Locate the cell with the specified text and output its (x, y) center coordinate. 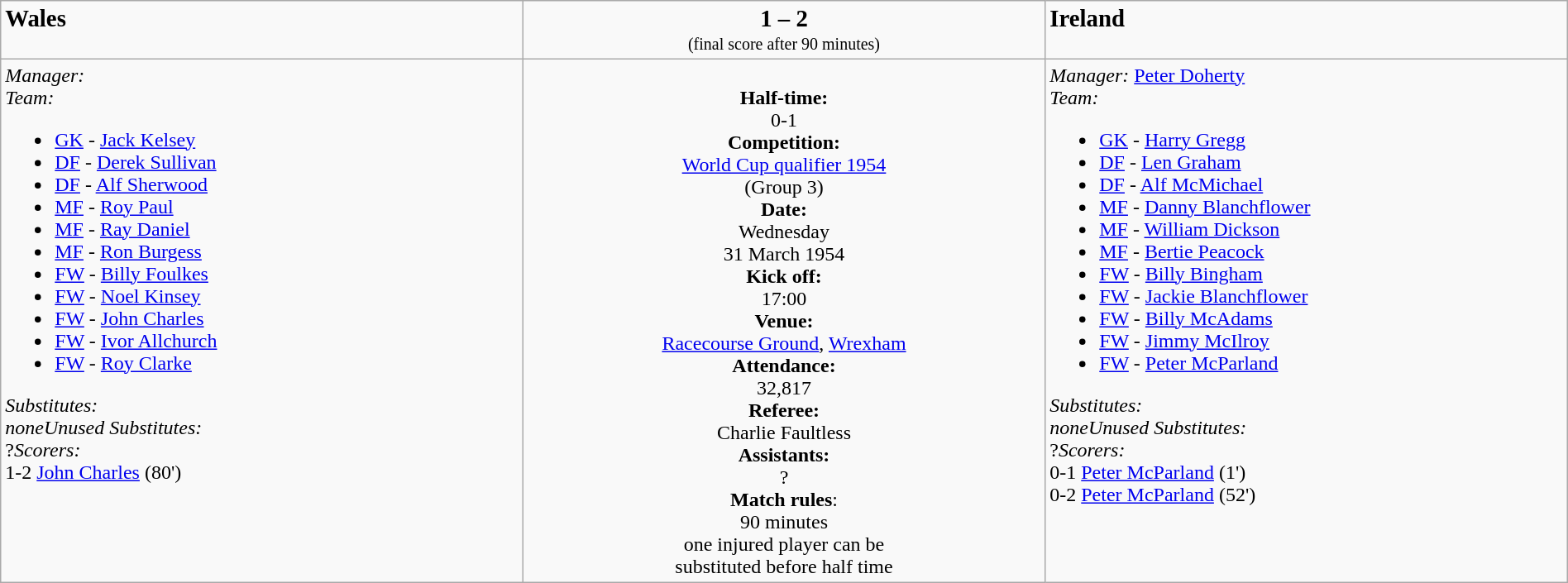
1 – 2(final score after 90 minutes) (784, 30)
Wales (262, 30)
Ireland (1307, 30)
